Output the (x, y) coordinate of the center of the cell containing the given text.  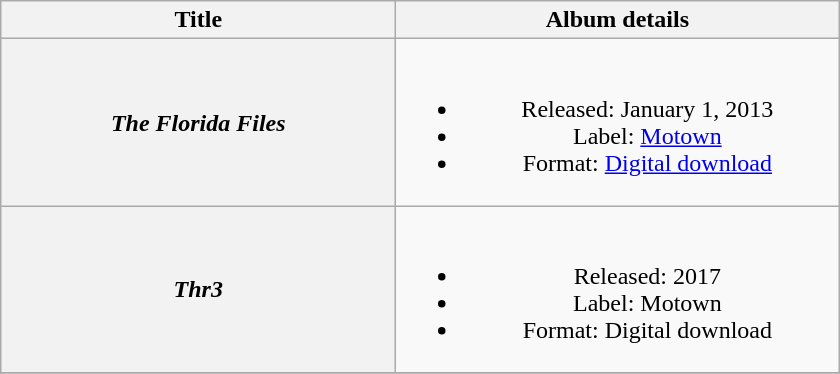
Album details (618, 20)
The Florida Files (198, 122)
Title (198, 20)
Released: 2017Label: MotownFormat: Digital download (618, 290)
Thr3 (198, 290)
Released: January 1, 2013Label: MotownFormat: Digital download (618, 122)
